Search for the cell housing the specified text and yield its (x, y) center coordinate. 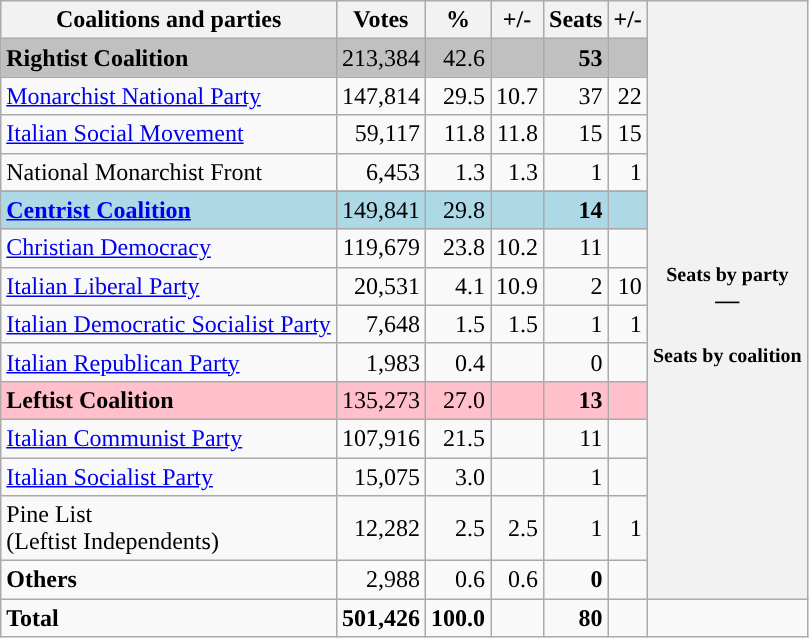
149,841 (380, 210)
13 (576, 400)
4.1 (458, 286)
501,426 (380, 618)
29.5 (458, 96)
23.8 (458, 248)
10.2 (516, 248)
59,117 (380, 134)
Italian Democratic Socialist Party (169, 324)
213,384 (380, 58)
1,983 (380, 362)
7,648 (380, 324)
Italian Communist Party (169, 438)
0.4 (458, 362)
147,814 (380, 96)
10 (628, 286)
National Monarchist Front (169, 172)
27.0 (458, 400)
6,453 (380, 172)
100.0 (458, 618)
107,916 (380, 438)
Coalitions and parties (169, 20)
Seats (576, 20)
Total (169, 618)
20,531 (380, 286)
Italian Socialist Party (169, 477)
Italian Liberal Party (169, 286)
Others (169, 580)
15,075 (380, 477)
Seats by party—Seats by coalition (727, 300)
12,282 (380, 528)
Rightist Coalition (169, 58)
10.9 (516, 286)
37 (576, 96)
Votes (380, 20)
Leftist Coalition (169, 400)
Monarchist National Party (169, 96)
22 (628, 96)
53 (576, 58)
2,988 (380, 580)
2 (576, 286)
Centrist Coalition (169, 210)
% (458, 20)
80 (576, 618)
14 (576, 210)
21.5 (458, 438)
3.0 (458, 477)
42.6 (458, 58)
Italian Republican Party (169, 362)
Christian Democracy (169, 248)
29.8 (458, 210)
10.7 (516, 96)
119,679 (380, 248)
135,273 (380, 400)
Italian Social Movement (169, 134)
Pine List(Leftist Independents) (169, 528)
